For the text-containing cell, return its midpoint in (X, Y) coordinate format. 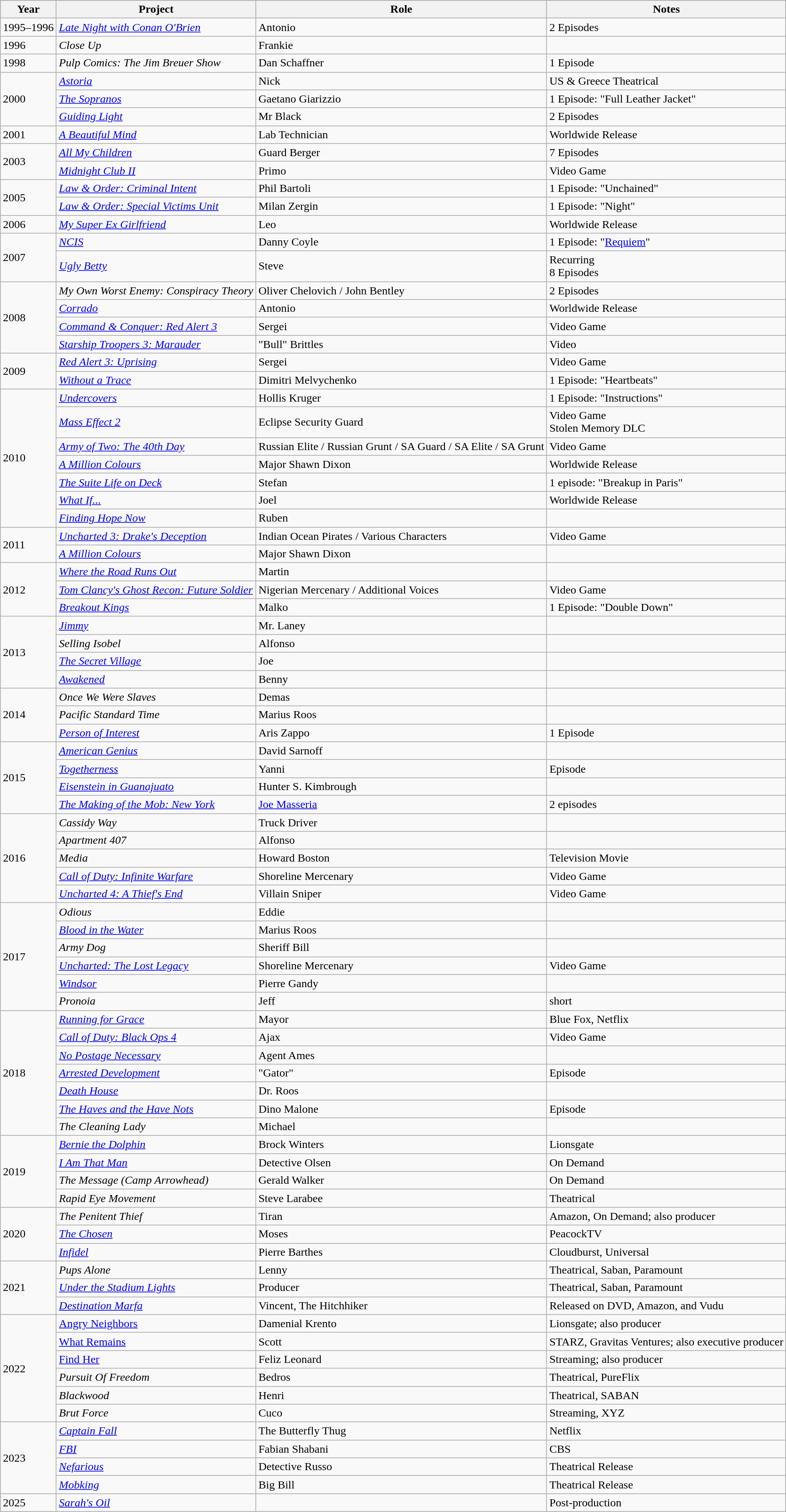
Army Dog (156, 948)
Television Movie (666, 858)
Call of Duty: Black Ops 4 (156, 1037)
Nigerian Mercenary / Additional Voices (401, 590)
Joel (401, 500)
Streaming; also producer (666, 1359)
Phil Bartoli (401, 188)
Captain Fall (156, 1431)
The Sopranos (156, 99)
What If... (156, 500)
Under the Stadium Lights (156, 1288)
Cuco (401, 1413)
Michael (401, 1127)
Uncharted: The Lost Legacy (156, 966)
Selling Isobel (156, 643)
US & Greece Theatrical (666, 81)
"Bull" Brittles (401, 344)
Pronoia (156, 1001)
Mobking (156, 1485)
Brock Winters (401, 1145)
Brut Force (156, 1413)
Lab Technician (401, 135)
Russian Elite / Russian Grunt / SA Guard / SA Elite / SA Grunt (401, 446)
Jeff (401, 1001)
Mr Black (401, 117)
Windsor (156, 983)
Notes (666, 9)
2010 (28, 458)
2025 (28, 1503)
7 Episodes (666, 152)
2005 (28, 197)
Milan Zergin (401, 206)
Feliz Leonard (401, 1359)
1 Episode: "Night" (666, 206)
Where the Road Runs Out (156, 572)
Find Her (156, 1359)
Destination Marfa (156, 1306)
Lionsgate (666, 1145)
Late Night with Conan O'Brien (156, 27)
Pulp Comics: The Jim Breuer Show (156, 63)
2001 (28, 135)
Awakened (156, 679)
NCIS (156, 242)
Indian Ocean Pirates / Various Characters (401, 536)
Tiran (401, 1216)
1 Episode: "Instructions" (666, 398)
Once We Were Slaves (156, 697)
1 Episode: "Double Down" (666, 608)
Martin (401, 572)
Sarah's Oil (156, 1503)
Fabian Shabani (401, 1449)
Nick (401, 81)
PeacockTV (666, 1234)
2018 (28, 1073)
Red Alert 3: Uprising (156, 362)
Vincent, The Hitchhiker (401, 1306)
Pierre Barthes (401, 1252)
My Own Worst Enemy: Conspiracy Theory (156, 291)
Midnight Club II (156, 170)
Call of Duty: Infinite Warfare (156, 876)
1 Episode: "Heartbeats" (666, 380)
Jimmy (156, 625)
2006 (28, 224)
Frankie (401, 45)
David Sarnoff (401, 751)
STARZ, Gravitas Ventures; also executive producer (666, 1341)
Lenny (401, 1270)
Agent Ames (401, 1055)
Cloudburst, Universal (666, 1252)
1996 (28, 45)
The Message (Camp Arrowhead) (156, 1180)
2013 (28, 652)
Death House (156, 1091)
2011 (28, 545)
My Super Ex Girlfriend (156, 224)
Howard Boston (401, 858)
Gerald Walker (401, 1180)
Mayor (401, 1019)
Pacific Standard Time (156, 715)
Moses (401, 1234)
1 Episode: "Full Leather Jacket" (666, 99)
Pursuit Of Freedom (156, 1377)
All My Children (156, 152)
Nefarious (156, 1467)
"Gator" (401, 1073)
Henri (401, 1395)
Uncharted 4: A Thief's End (156, 894)
Tom Clancy's Ghost Recon: Future Soldier (156, 590)
Ajax (401, 1037)
Detective Olsen (401, 1163)
Angry Neighbors (156, 1323)
Truck Driver (401, 823)
2009 (28, 371)
Steve Larabee (401, 1198)
Media (156, 858)
Danny Coyle (401, 242)
The Secret Village (156, 661)
1 episode: "Breakup in Paris" (666, 482)
Guard Berger (401, 152)
Law & Order: Special Victims Unit (156, 206)
Project (156, 9)
Starship Troopers 3: Marauder (156, 344)
Uncharted 3: Drake's Deception (156, 536)
Released on DVD, Amazon, and Vudu (666, 1306)
Streaming, XYZ (666, 1413)
Yanni (401, 768)
Detective Russo (401, 1467)
Dimitri Melvychenko (401, 380)
1 Episode: "Requiem" (666, 242)
Dino Malone (401, 1108)
Theatrical (666, 1198)
Post-production (666, 1503)
Sheriff Bill (401, 948)
Recurring8 Episodes (666, 266)
Scott (401, 1341)
2007 (28, 258)
Netflix (666, 1431)
Aris Zappo (401, 733)
Stefan (401, 482)
Person of Interest (156, 733)
A Beautiful Mind (156, 135)
Blue Fox, Netflix (666, 1019)
2016 (28, 858)
Finding Hope Now (156, 518)
Hunter S. Kimbrough (401, 786)
What Remains (156, 1341)
Hollis Kruger (401, 398)
Without a Trace (156, 380)
Running for Grace (156, 1019)
Astoria (156, 81)
2023 (28, 1458)
The Cleaning Lady (156, 1127)
2022 (28, 1368)
Producer (401, 1288)
Video GameStolen Memory DLC (666, 422)
Bernie the Dolphin (156, 1145)
Theatrical, PureFlix (666, 1377)
Dan Schaffner (401, 63)
1998 (28, 63)
2 episodes (666, 804)
Togetherness (156, 768)
Gaetano Giarizzio (401, 99)
short (666, 1001)
The Chosen (156, 1234)
2015 (28, 777)
Damenial Krento (401, 1323)
Command & Conquer: Red Alert 3 (156, 326)
Role (401, 9)
2017 (28, 957)
Oliver Chelovich / John Bentley (401, 291)
The Haves and the Have Nots (156, 1108)
2020 (28, 1234)
Joe (401, 661)
Guiding Light (156, 117)
2019 (28, 1172)
Mass Effect 2 (156, 422)
Mr. Laney (401, 625)
1 Episode: "Unchained" (666, 188)
Corrado (156, 309)
Rapid Eye Movement (156, 1198)
2003 (28, 161)
Villain Sniper (401, 894)
Law & Order: Criminal Intent (156, 188)
The Making of the Mob: New York (156, 804)
Breakout Kings (156, 608)
Odious (156, 912)
Theatrical, SABAN (666, 1395)
The Penitent Thief (156, 1216)
2021 (28, 1288)
Amazon, On Demand; also producer (666, 1216)
2008 (28, 317)
Lionsgate; also producer (666, 1323)
Eclipse Security Guard (401, 422)
2014 (28, 715)
Bedros (401, 1377)
Leo (401, 224)
Ugly Betty (156, 266)
CBS (666, 1449)
Apartment 407 (156, 840)
The Suite Life on Deck (156, 482)
2012 (28, 590)
Big Bill (401, 1485)
FBI (156, 1449)
2000 (28, 99)
Benny (401, 679)
Close Up (156, 45)
Infidel (156, 1252)
Eisenstein in Guanajuato (156, 786)
Primo (401, 170)
Eddie (401, 912)
Joe Masseria (401, 804)
Video (666, 344)
Blackwood (156, 1395)
Pierre Gandy (401, 983)
Dr. Roos (401, 1091)
No Postage Necessary (156, 1055)
Arrested Development (156, 1073)
Demas (401, 697)
Blood in the Water (156, 930)
I Am That Man (156, 1163)
American Genius (156, 751)
Malko (401, 608)
Ruben (401, 518)
Cassidy Way (156, 823)
Steve (401, 266)
Pups Alone (156, 1270)
1995–1996 (28, 27)
The Butterfly Thug (401, 1431)
Year (28, 9)
Undercovers (156, 398)
Army of Two: The 40th Day (156, 446)
